Capture the cell that displays the provided text and extract its [X, Y] central coordinate. 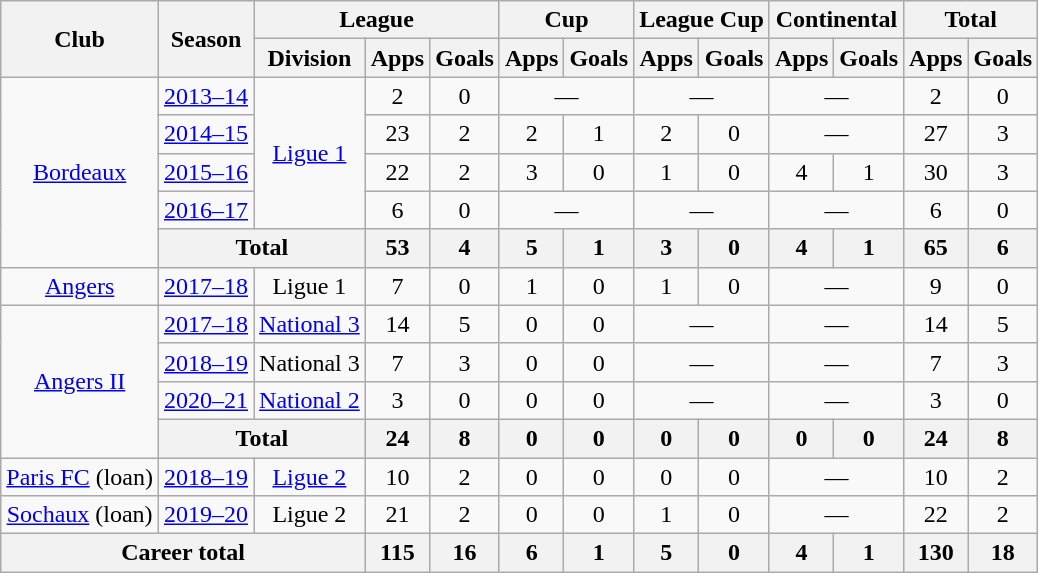
23 [397, 134]
16 [465, 553]
2019–20 [206, 515]
2016–17 [206, 210]
2014–15 [206, 134]
Paris FC (loan) [80, 477]
65 [936, 248]
Angers II [80, 381]
30 [936, 172]
Club [80, 39]
Sochaux (loan) [80, 515]
18 [1003, 553]
2013–14 [206, 96]
21 [397, 515]
League [377, 20]
Division [310, 58]
53 [397, 248]
Bordeaux [80, 172]
Continental [836, 20]
2020–21 [206, 400]
Cup [566, 20]
2015–16 [206, 172]
Angers [80, 286]
Season [206, 39]
27 [936, 134]
Career total [183, 553]
League Cup [702, 20]
National 2 [310, 400]
115 [397, 553]
9 [936, 286]
130 [936, 553]
